Extract the [X, Y] coordinate from the center of the cell holding the provided text.  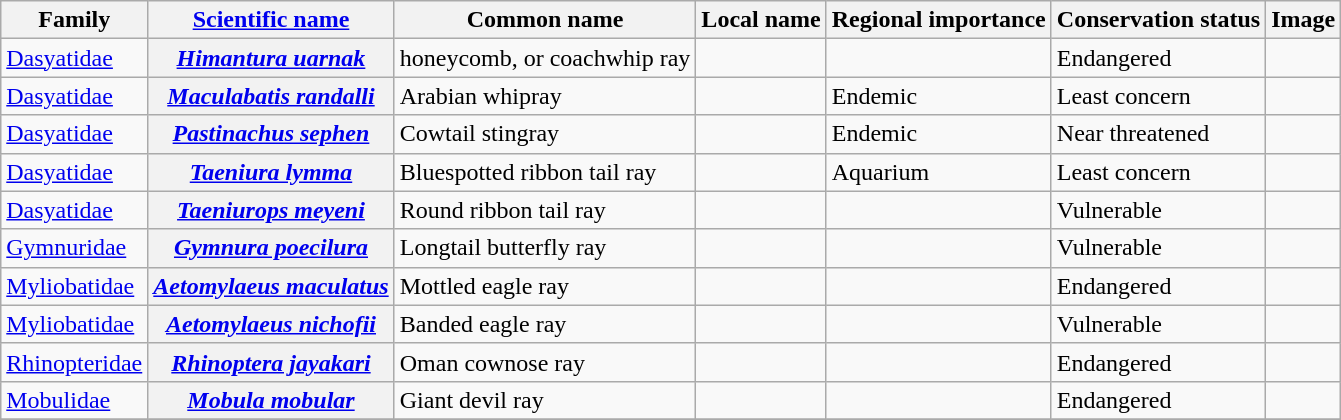
Taeniurops meyeni [271, 210]
Conservation status [1158, 20]
Banded eagle ray [545, 324]
Aquarium [938, 172]
Local name [761, 20]
Near threatened [1158, 134]
Gymnura poecilura [271, 248]
Mobulidae [74, 400]
Oman cownose ray [545, 362]
Rhinopteridae [74, 362]
Giant devil ray [545, 400]
Common name [545, 20]
Rhinoptera jayakari [271, 362]
Round ribbon tail ray [545, 210]
Regional importance [938, 20]
Family [74, 20]
Longtail butterfly ray [545, 248]
Gymnuridae [74, 248]
Pastinachus sephen [271, 134]
Image [1304, 20]
Aetomylaeus nichofii [271, 324]
Scientific name [271, 20]
Arabian whipray [545, 96]
Mottled eagle ray [545, 286]
Mobula mobular [271, 400]
Taeniura lymma [271, 172]
Bluespotted ribbon tail ray [545, 172]
honeycomb, or coachwhip ray [545, 58]
Cowtail stingray [545, 134]
Maculabatis randalli [271, 96]
Himantura uarnak [271, 58]
Aetomylaeus maculatus [271, 286]
